Identify which cell holds the provided text, then report its [x, y] central coordinate. 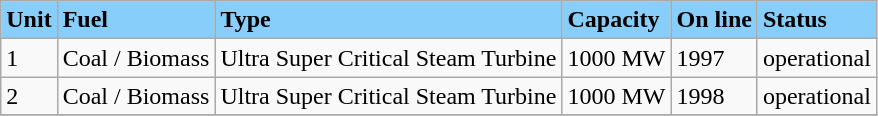
Unit [29, 20]
1997 [714, 58]
Fuel [136, 20]
On line [714, 20]
Capacity [616, 20]
1 [29, 58]
1998 [714, 96]
2 [29, 96]
Status [816, 20]
Type [388, 20]
